Capture the cell that displays the provided text and extract its (X, Y) central coordinate. 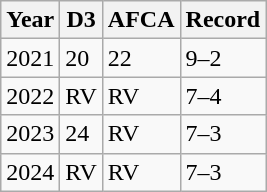
20 (81, 58)
22 (141, 58)
7–4 (223, 96)
2023 (30, 134)
Year (30, 20)
D3 (81, 20)
AFCA (141, 20)
2021 (30, 58)
2024 (30, 172)
24 (81, 134)
Record (223, 20)
2022 (30, 96)
9–2 (223, 58)
